Detect which cell encompasses the target text, then output its [X, Y] center coordinate. 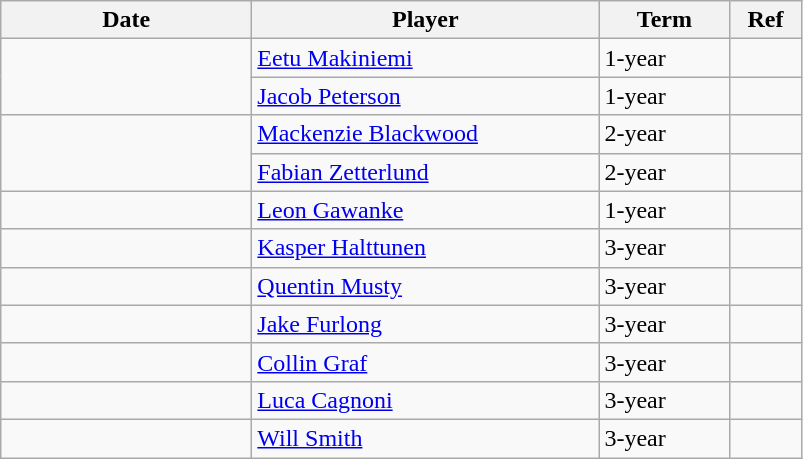
Term [664, 20]
Player [426, 20]
Jake Furlong [426, 324]
Ref [766, 20]
Leon Gawanke [426, 210]
Eetu Makiniemi [426, 58]
Collin Graf [426, 362]
Date [126, 20]
Luca Cagnoni [426, 400]
Will Smith [426, 438]
Jacob Peterson [426, 96]
Kasper Halttunen [426, 248]
Fabian Zetterlund [426, 172]
Mackenzie Blackwood [426, 134]
Quentin Musty [426, 286]
